From the cell containing the given text, extract its center point as (x, y) coordinate. 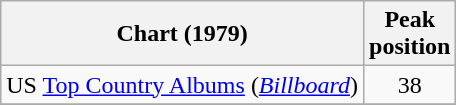
Chart (1979) (182, 34)
38 (410, 85)
Peakposition (410, 34)
US Top Country Albums (Billboard) (182, 85)
